Pinpoint the cell where the given text exists, returning its (X, Y) midpoint coordinate. 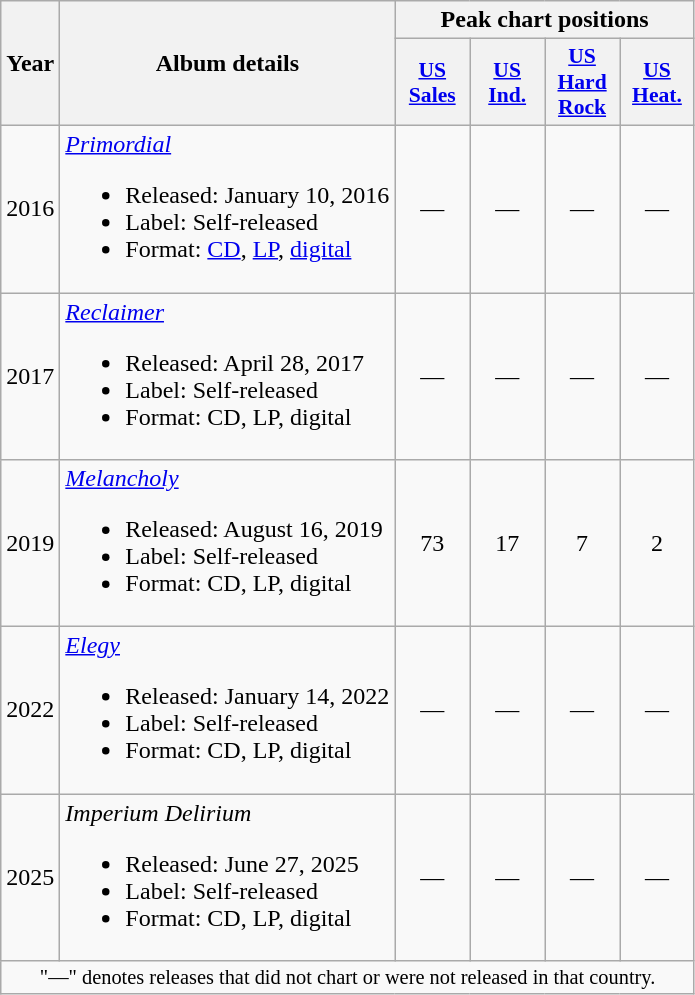
2017 (30, 376)
USHeat. (658, 82)
2 (658, 544)
2019 (30, 544)
"—" denotes releases that did not chart or were not released in that country. (348, 978)
Year (30, 64)
Imperium DeliriumReleased: June 27, 2025Label: Self-releasedFormat: CD, LP, digital (228, 878)
PrimordialReleased: January 10, 2016Label: Self-releasedFormat: CD, LP, digital (228, 208)
USInd. (508, 82)
2016 (30, 208)
USHardRock (582, 82)
MelancholyReleased: August 16, 2019Label: Self-releasedFormat: CD, LP, digital (228, 544)
Peak chart positions (545, 20)
73 (432, 544)
17 (508, 544)
ElegyReleased: January 14, 2022Label: Self-releasedFormat: CD, LP, digital (228, 710)
2022 (30, 710)
2025 (30, 878)
7 (582, 544)
ReclaimerReleased: April 28, 2017Label: Self-releasedFormat: CD, LP, digital (228, 376)
Album details (228, 64)
USSales (432, 82)
